Output the [x, y] coordinate of the center of the cell containing the given text.  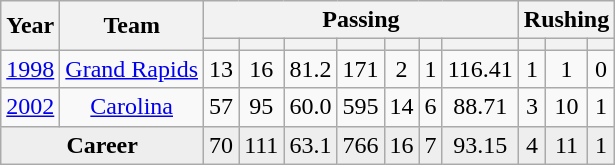
1998 [30, 69]
Grand Rapids [132, 69]
2 [402, 69]
Team [132, 26]
111 [262, 145]
171 [360, 69]
Career [102, 145]
57 [222, 107]
60.0 [310, 107]
93.15 [480, 145]
81.2 [310, 69]
766 [360, 145]
Rushing [566, 20]
595 [360, 107]
2002 [30, 107]
6 [430, 107]
7 [430, 145]
116.41 [480, 69]
Carolina [132, 107]
88.71 [480, 107]
10 [567, 107]
Passing [362, 20]
0 [600, 69]
13 [222, 69]
70 [222, 145]
11 [567, 145]
3 [532, 107]
95 [262, 107]
63.1 [310, 145]
4 [532, 145]
14 [402, 107]
Year [30, 26]
